Return (x, y) of the center of cell containing provided text 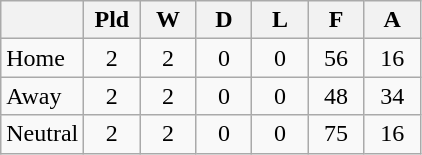
L (280, 20)
Neutral (42, 134)
56 (336, 58)
Home (42, 58)
W (168, 20)
48 (336, 96)
Pld (112, 20)
Away (42, 96)
34 (392, 96)
A (392, 20)
75 (336, 134)
F (336, 20)
D (224, 20)
